Locate the cell with the specified text and output its (x, y) center coordinate. 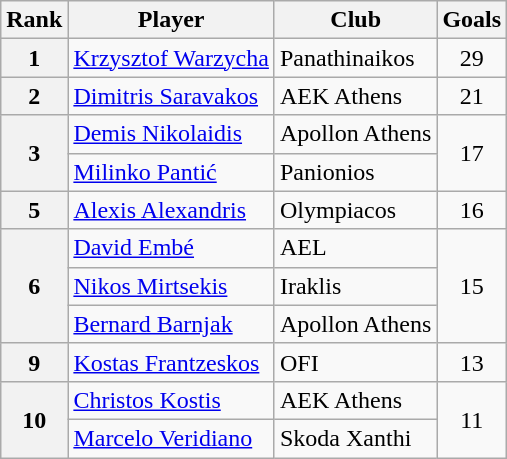
Nikos Mirtsekis (172, 286)
David Embé (172, 248)
9 (34, 362)
Bernard Barnjak (172, 324)
13 (472, 362)
11 (472, 419)
15 (472, 286)
6 (34, 286)
29 (472, 58)
Milinko Pantić (172, 172)
Rank (34, 20)
Goals (472, 20)
5 (34, 210)
2 (34, 96)
Dimitris Saravakos (172, 96)
Club (355, 20)
Panathinaikos (355, 58)
Iraklis (355, 286)
Skoda Xanthi (355, 438)
AEL (355, 248)
Marcelo Veridiano (172, 438)
Alexis Alexandris (172, 210)
Kostas Frantzeskos (172, 362)
Player (172, 20)
OFI (355, 362)
16 (472, 210)
17 (472, 153)
Demis Nikolaidis (172, 134)
Christos Kostis (172, 400)
3 (34, 153)
Panionios (355, 172)
10 (34, 419)
Krzysztof Warzycha (172, 58)
1 (34, 58)
Olympiacos (355, 210)
21 (472, 96)
